Identify which cell holds the provided text, then report its [x, y] central coordinate. 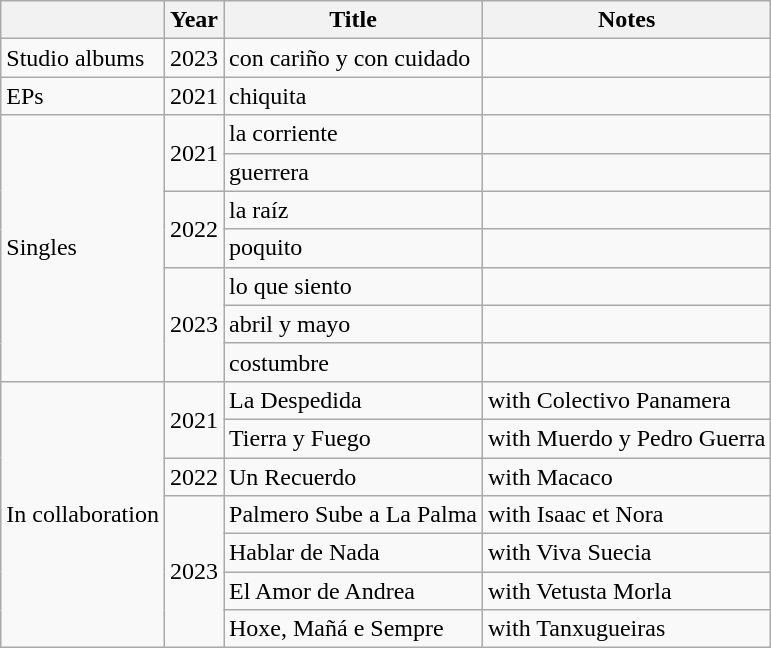
with Viva Suecia [627, 553]
Un Recuerdo [354, 477]
Title [354, 20]
chiquita [354, 96]
con cariño y con cuidado [354, 58]
with Macaco [627, 477]
with Vetusta Morla [627, 591]
Tierra y Fuego [354, 438]
In collaboration [83, 514]
abril y mayo [354, 324]
costumbre [354, 362]
EPs [83, 96]
poquito [354, 248]
Notes [627, 20]
with Isaac et Nora [627, 515]
La Despedida [354, 400]
with Muerdo y Pedro Guerra [627, 438]
la corriente [354, 134]
la raíz [354, 210]
El Amor de Andrea [354, 591]
Singles [83, 248]
Studio albums [83, 58]
Hablar de Nada [354, 553]
Year [194, 20]
Palmero Sube a La Palma [354, 515]
with Tanxugueiras [627, 629]
lo que siento [354, 286]
Hoxe, Mañá e Sempre [354, 629]
with Colectivo Panamera [627, 400]
guerrera [354, 172]
